For the text-containing cell, return its midpoint in [X, Y] coordinate format. 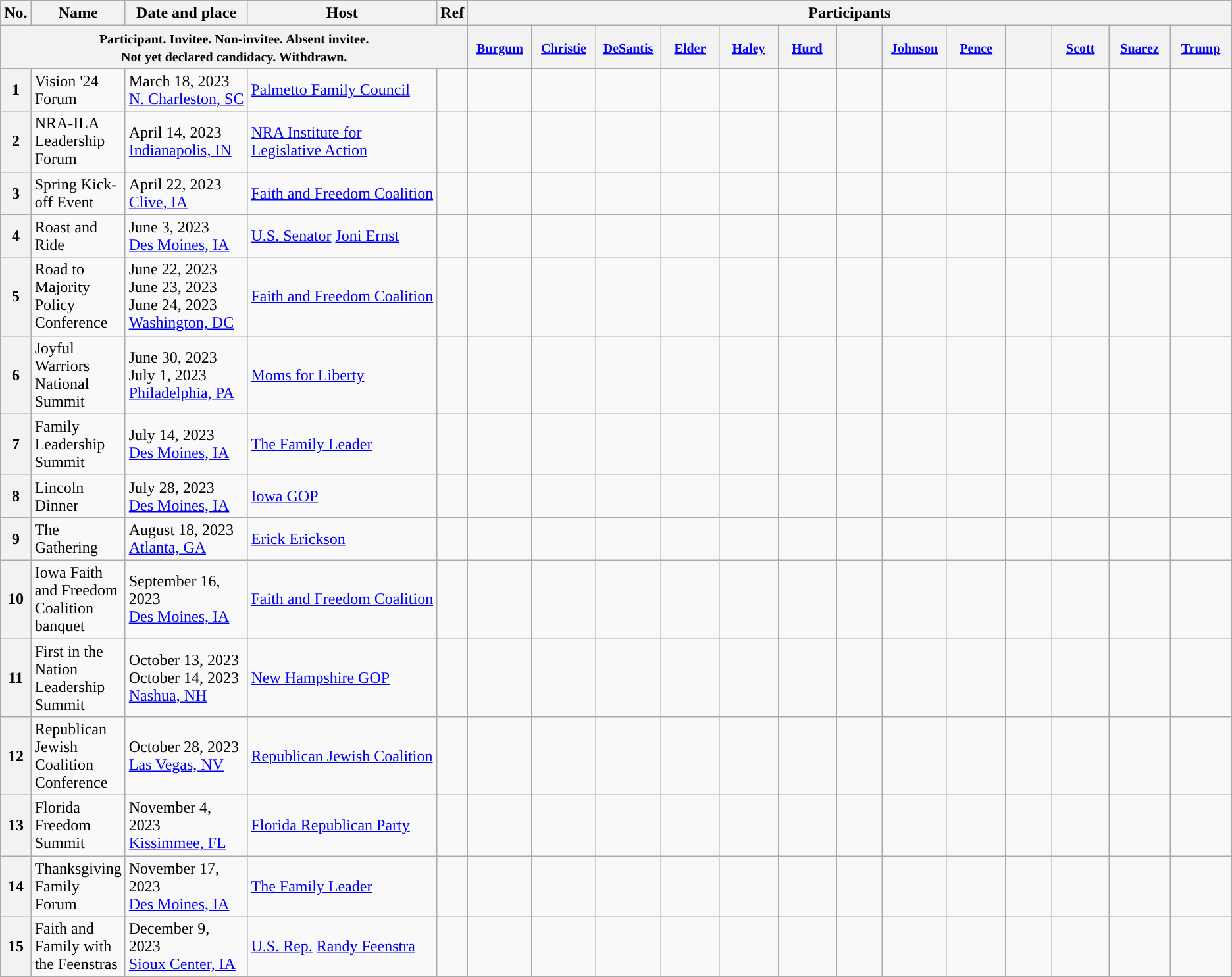
U.S. Senator Joni Ernst [342, 236]
Iowa Faith and Freedom Coalition banquet [78, 599]
July 28, 2023Des Moines, IA [186, 496]
Florida Republican Party [342, 826]
Republican Jewish Coalition [342, 757]
Haley [749, 47]
June 3, 2023Des Moines, IA [186, 236]
July 14, 2023Des Moines, IA [186, 444]
October 28, 2023Las Vegas, NV [186, 757]
October 13, 2023 October 14, 2023Nashua, NH [186, 678]
Pence [975, 47]
Road to Majority Policy Conference [78, 296]
Ref [453, 13]
Palmetto Family Council [342, 89]
June 22, 2023June 23, 2023June 24, 2023Washington, DC [186, 296]
August 18, 2023Atlanta, GA [186, 538]
Date and place [186, 13]
Republican Jewish Coalition Conference [78, 757]
8 [16, 496]
Florida Freedom Summit [78, 826]
Hurd [807, 47]
Iowa GOP [342, 496]
June 30, 2023July 1, 2023Philadelphia, PA [186, 375]
11 [16, 678]
Scott [1081, 47]
First in the Nation Leadership Summit [78, 678]
DeSantis [628, 47]
Participants [850, 13]
No. [16, 13]
Vision '24 Forum [78, 89]
NRA Institute forLegislative Action [342, 141]
3 [16, 193]
5 [16, 296]
September 16, 2023Des Moines, IA [186, 599]
Participant. Invitee. Non-invitee. Absent invitee. Not yet declared candidacy. Withdrawn. [234, 47]
NRA-ILA Leadership Forum [78, 141]
November 17, 2023Des Moines, IA [186, 886]
9 [16, 538]
Erick Erickson [342, 538]
Name [78, 13]
Family Leadership Summit [78, 444]
Roast and Ride [78, 236]
Elder [690, 47]
U.S. Rep. Randy Feenstra [342, 947]
13 [16, 826]
6 [16, 375]
Lincoln Dinner [78, 496]
March 18, 2023N. Charleston, SC [186, 89]
April 14, 2023Indianapolis, IN [186, 141]
April 22, 2023Clive, IA [186, 193]
December 9, 2023Sioux Center, IA [186, 947]
4 [16, 236]
Christie [563, 47]
Suarez [1140, 47]
New Hampshire GOP [342, 678]
1 [16, 89]
10 [16, 599]
Spring Kick-off Event [78, 193]
12 [16, 757]
Thanksgiving Family Forum [78, 886]
Burgum [500, 47]
November 4, 2023Kissimmee, FL [186, 826]
Trump [1200, 47]
Faith and Family with the Feenstras [78, 947]
7 [16, 444]
Moms for Liberty [342, 375]
Host [342, 13]
Joyful Warriors National Summit [78, 375]
2 [16, 141]
14 [16, 886]
15 [16, 947]
Johnson [915, 47]
The Gathering [78, 538]
